Output the [x, y] coordinate of the center of the cell containing the given text.  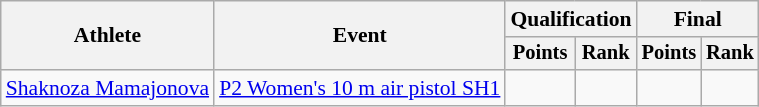
Shaknoza Mamajonova [108, 88]
Event [360, 36]
Athlete [108, 36]
P2 Women's 10 m air pistol SH1 [360, 88]
Qualification [570, 19]
Final [698, 19]
